Capture the cell that displays the provided text and extract its [x, y] central coordinate. 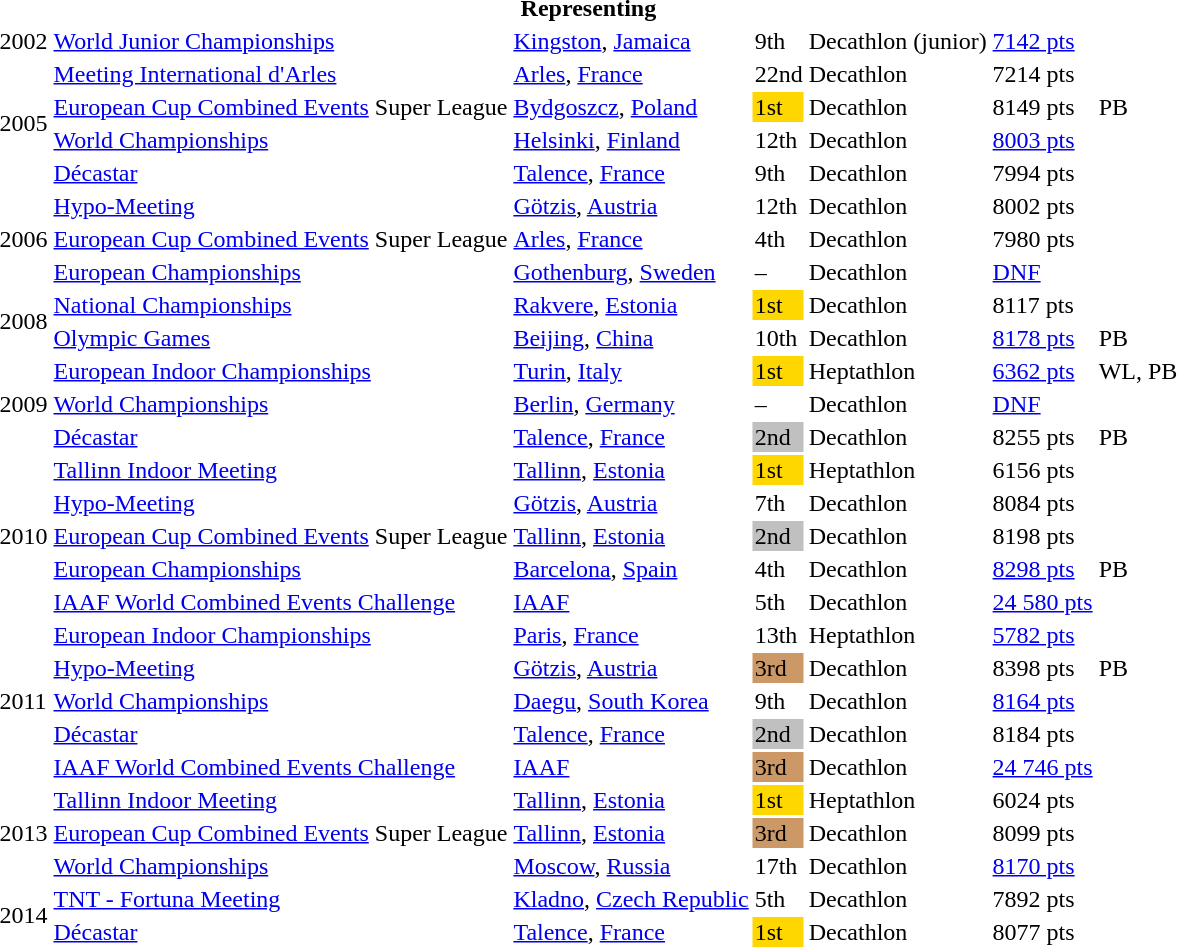
8198 pts [1042, 536]
24 580 pts [1042, 602]
10th [778, 338]
6362 pts [1042, 371]
Berlin, Germany [631, 404]
Turin, Italy [631, 371]
7994 pts [1042, 173]
Barcelona, Spain [631, 569]
22nd [778, 74]
7142 pts [1042, 41]
8398 pts [1042, 668]
Olympic Games [280, 338]
World Junior Championships [280, 41]
8298 pts [1042, 569]
8178 pts [1042, 338]
8117 pts [1042, 305]
8003 pts [1042, 140]
TNT - Fortuna Meeting [280, 899]
24 746 pts [1042, 767]
13th [778, 635]
17th [778, 866]
National Championships [280, 305]
8255 pts [1042, 437]
8077 pts [1042, 932]
8099 pts [1042, 833]
8084 pts [1042, 503]
6156 pts [1042, 470]
Bydgoszcz, Poland [631, 107]
6024 pts [1042, 800]
Meeting International d'Arles [280, 74]
Rakvere, Estonia [631, 305]
Kladno, Czech Republic [631, 899]
8164 pts [1042, 701]
Decathlon (junior) [898, 41]
7980 pts [1042, 239]
8184 pts [1042, 734]
Gothenburg, Sweden [631, 272]
7th [778, 503]
Moscow, Russia [631, 866]
5782 pts [1042, 635]
8002 pts [1042, 206]
7892 pts [1042, 899]
8149 pts [1042, 107]
Kingston, Jamaica [631, 41]
Daegu, South Korea [631, 701]
Helsinki, Finland [631, 140]
8170 pts [1042, 866]
Beijing, China [631, 338]
7214 pts [1042, 74]
Paris, France [631, 635]
